Provide the (x, y) coordinate of the cell's center where the given text is located.  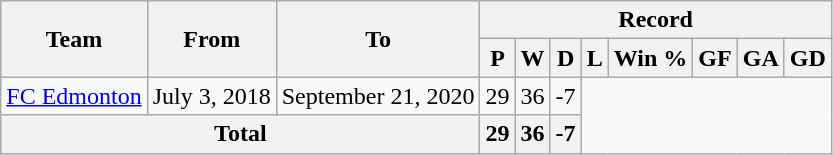
W (532, 58)
L (594, 58)
FC Edmonton (74, 96)
P (498, 58)
Win % (650, 58)
Total (240, 134)
July 3, 2018 (212, 96)
D (566, 58)
Team (74, 39)
GD (808, 58)
September 21, 2020 (378, 96)
GA (760, 58)
From (212, 39)
GF (715, 58)
Record (656, 20)
To (378, 39)
